Identify which cell holds the provided text, then report its [X, Y] central coordinate. 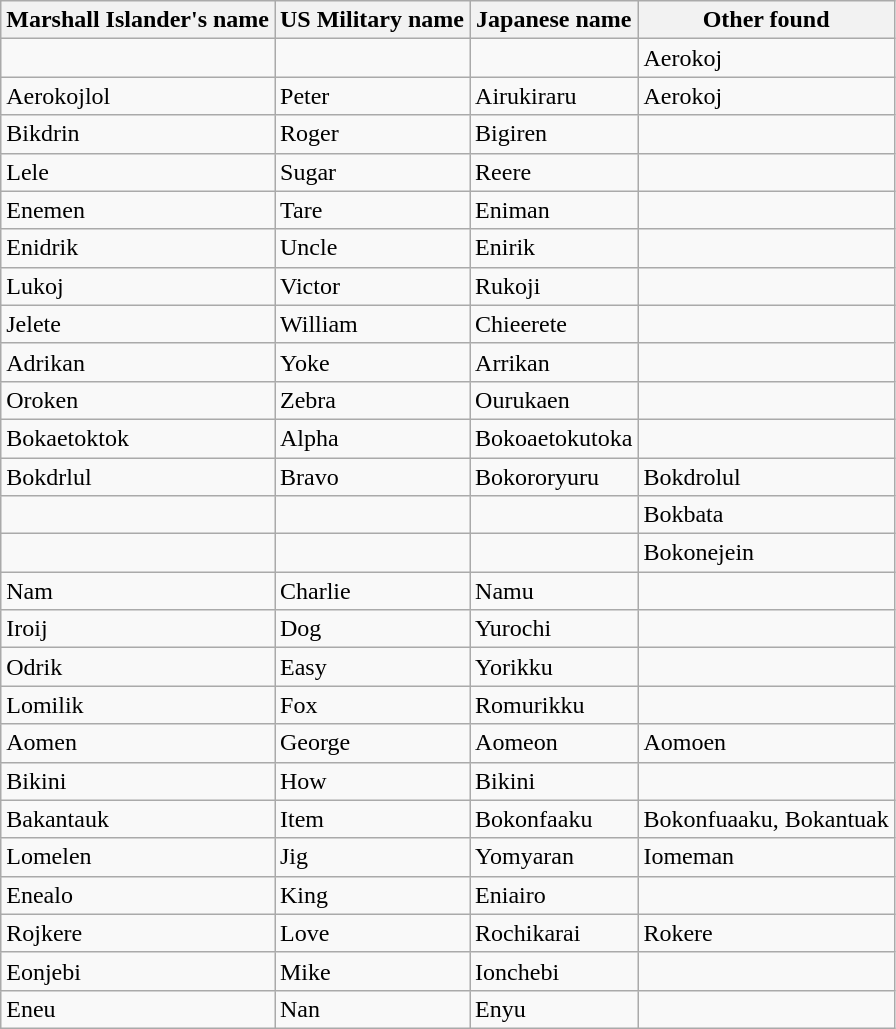
Arrikan [554, 362]
Bakantauk [138, 819]
Aerokojlol [138, 96]
Lomelen [138, 857]
Bokdrolul [766, 477]
Love [372, 933]
Bokonejein [766, 553]
Dog [372, 629]
Ourukaen [554, 400]
Yoke [372, 362]
Rochikarai [554, 933]
Other found [766, 20]
Bokororyuru [554, 477]
Bokonfaaku [554, 819]
Nam [138, 591]
Iroij [138, 629]
Reere [554, 172]
Enyu [554, 1009]
Bokdrlul [138, 477]
Aomoen [766, 743]
Bokaetoktok [138, 438]
Yurochi [554, 629]
Aomen [138, 743]
Aomeon [554, 743]
Jelete [138, 324]
Enealo [138, 895]
Rukoji [554, 286]
Alpha [372, 438]
Bikdrin [138, 134]
Yomyaran [554, 857]
Fox [372, 705]
Lele [138, 172]
Mike [372, 971]
Adrikan [138, 362]
Charlie [372, 591]
Romurikku [554, 705]
Marshall Islander's name [138, 20]
Jig [372, 857]
Oroken [138, 400]
Bravo [372, 477]
Zebra [372, 400]
Namu [554, 591]
Enemen [138, 210]
Eneu [138, 1009]
Peter [372, 96]
Rojkere [138, 933]
Nan [372, 1009]
Roger [372, 134]
Bigiren [554, 134]
Uncle [372, 248]
King [372, 895]
Ionchebi [554, 971]
Lomilik [138, 705]
US Military name [372, 20]
Eonjebi [138, 971]
Yorikku [554, 667]
Enirik [554, 248]
Bokonfuaaku, Bokantuak [766, 819]
Iomeman [766, 857]
Easy [372, 667]
Enidrik [138, 248]
Airukiraru [554, 96]
Lukoj [138, 286]
William [372, 324]
Odrik [138, 667]
Bokbata [766, 515]
Sugar [372, 172]
Rokere [766, 933]
Eniairo [554, 895]
Japanese name [554, 20]
Eniman [554, 210]
How [372, 781]
Bokoaetokutoka [554, 438]
Victor [372, 286]
Chieerete [554, 324]
Tare [372, 210]
George [372, 743]
Item [372, 819]
